Return the (x, y) coordinate for the center point of the cell that contains the specified text.  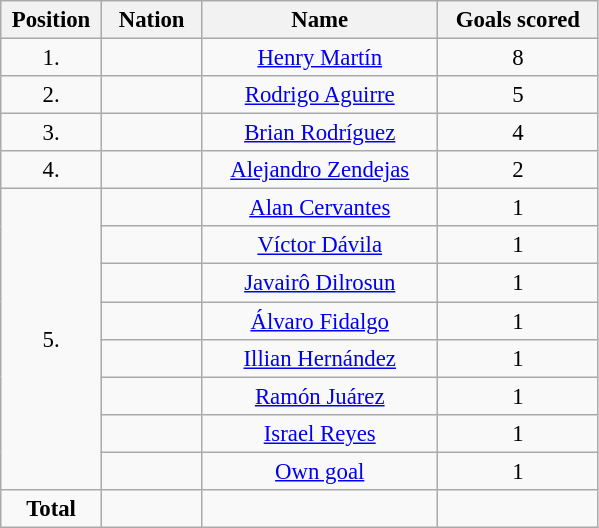
Álvaro Fidalgo (320, 321)
Rodrigo Aguirre (320, 95)
5. (52, 340)
Illian Hernández (320, 358)
4. (52, 170)
2. (52, 95)
Name (320, 20)
Alejandro Zendejas (320, 170)
Position (52, 20)
Henry Martín (320, 58)
Brian Rodríguez (320, 133)
Víctor Dávila (320, 245)
Total (52, 509)
Goals scored (518, 20)
Ramón Juárez (320, 396)
1. (52, 58)
5 (518, 95)
2 (518, 170)
Israel Reyes (320, 433)
4 (518, 133)
Nation (152, 20)
Alan Cervantes (320, 208)
3. (52, 133)
Javairô Dilrosun (320, 283)
8 (518, 58)
Own goal (320, 471)
